From the cell containing the given text, extract its center point as [x, y] coordinate. 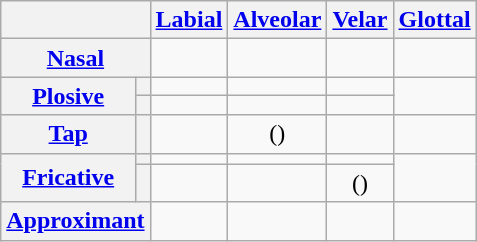
Approximant [76, 221]
Plosive [68, 96]
Labial [189, 20]
Tap [68, 134]
Fricative [68, 178]
Glottal [434, 20]
Alveolar [278, 20]
Nasal [76, 58]
Velar [360, 20]
